For the text-containing cell, return its midpoint in [X, Y] coordinate format. 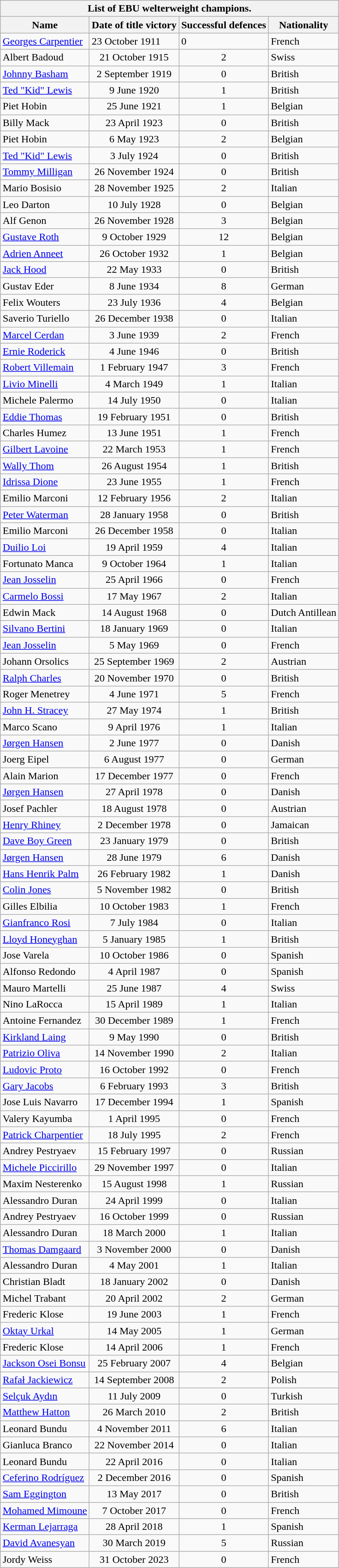
6 May 1923 [134, 139]
Livio Minelli [45, 384]
24 April 1999 [134, 1200]
19 June 2003 [134, 1315]
2 December 1978 [134, 825]
Kerman Lejarraga [45, 1527]
Michele Palermo [45, 400]
22 November 2014 [134, 1445]
11 July 2009 [134, 1396]
18 July 1995 [134, 1135]
Marcel Cerdan [45, 335]
27 May 1974 [134, 710]
Felix Wouters [45, 302]
2 December 2016 [134, 1478]
22 April 2016 [134, 1461]
Roger Menetrey [45, 694]
9 June 1920 [134, 90]
19 April 1959 [134, 547]
Tommy Milligan [45, 172]
18 January 2002 [134, 1282]
23 July 1936 [134, 302]
John H. Stracey [45, 710]
Ceferino Rodríguez [45, 1478]
26 October 1932 [134, 253]
Jack Hood [45, 270]
Patrizio Oliva [45, 1053]
12 February 1956 [134, 498]
28 November 1925 [134, 188]
Alf Genon [45, 221]
Johann Orsolics [45, 661]
4 May 2001 [134, 1266]
Sam Eggington [45, 1494]
28 June 1979 [134, 857]
16 October 1999 [134, 1216]
19 February 1951 [134, 416]
Gustav Eder [45, 286]
28 January 1958 [134, 515]
20 April 2002 [134, 1298]
20 November 1970 [134, 678]
Alfonso Redondo [45, 971]
Jose Luis Navarro [45, 1102]
28 April 2018 [134, 1527]
4 April 1987 [134, 971]
6 February 1993 [134, 1086]
21 October 1915 [134, 57]
Selçuk Aydın [45, 1396]
Mohamed Mimoune [45, 1510]
Valery Kayumba [45, 1119]
26 November 1924 [134, 172]
6 August 1977 [134, 760]
22 March 1953 [134, 449]
Maxim Nesterenko [45, 1184]
13 June 1951 [134, 433]
Ralph Charles [45, 678]
10 October 1983 [134, 906]
4 June 1971 [134, 694]
12 [224, 237]
List of EBU welterweight champions. [170, 9]
Leo Darton [45, 205]
15 February 1997 [134, 1151]
3 July 1924 [134, 155]
Antoine Fernandez [45, 1021]
1 February 1947 [134, 368]
10 July 1928 [134, 205]
Gianluca Branco [45, 1445]
Eddie Thomas [45, 416]
Saverio Turiello [45, 319]
Ernie Roderick [45, 351]
Turkish [303, 1396]
Jackson Osei Bonsu [45, 1363]
Name [45, 25]
Michele Piccirillo [45, 1167]
3 November 2000 [134, 1249]
Jose Varela [45, 955]
Gilles Elbilia [45, 906]
Duilio Loi [45, 547]
16 October 1992 [134, 1070]
Rafał Jackiewicz [45, 1380]
Kirkland Laing [45, 1037]
Adrien Anneet [45, 253]
2 June 1977 [134, 743]
Albert Badoud [45, 57]
23 April 1923 [134, 123]
7 October 2017 [134, 1510]
26 December 1938 [134, 319]
Mauro Martelli [45, 988]
5 May 1969 [134, 645]
Dutch Antillean [303, 612]
Ludovic Proto [45, 1070]
Georges Carpentier [45, 41]
Josef Pachler [45, 808]
23 October 1911 [134, 41]
Polish [303, 1380]
14 August 1968 [134, 612]
Gustave Roth [45, 237]
9 May 1990 [134, 1037]
Date of title victory [134, 25]
18 March 2000 [134, 1233]
23 January 1979 [134, 841]
4 March 1949 [134, 384]
15 April 1989 [134, 1004]
Wally Thom [45, 465]
26 March 2010 [134, 1412]
Jamaican [303, 825]
23 June 1955 [134, 482]
Nino LaRocca [45, 1004]
Alain Marion [45, 776]
17 May 1967 [134, 596]
Edwin Mack [45, 612]
Dave Boy Green [45, 841]
26 November 1928 [134, 221]
25 June 1987 [134, 988]
10 October 1986 [134, 955]
8 [224, 286]
22 May 1933 [134, 270]
14 November 1990 [134, 1053]
30 December 1989 [134, 1021]
26 February 1982 [134, 874]
26 August 1954 [134, 465]
Billy Mack [45, 123]
Patrick Charpentier [45, 1135]
13 May 2017 [134, 1494]
Peter Waterman [45, 515]
15 August 1998 [134, 1184]
Jordy Weiss [45, 1559]
14 April 2006 [134, 1347]
Oktay Urkal [45, 1331]
9 April 1976 [134, 727]
25 February 2007 [134, 1363]
Gary Jacobs [45, 1086]
David Avanesyan [45, 1543]
17 December 1994 [134, 1102]
Marco Scano [45, 727]
Robert Villemain [45, 368]
3 June 1939 [134, 335]
Mario Bosisio [45, 188]
25 September 1969 [134, 661]
Idrissa Dione [45, 482]
29 November 1997 [134, 1167]
30 March 2019 [134, 1543]
2 September 1919 [134, 74]
31 October 2023 [134, 1559]
Successful defences [224, 25]
Hans Henrik Palm [45, 874]
Gilbert Lavoine [45, 449]
18 August 1978 [134, 808]
Colin Jones [45, 890]
Joerg Eipel [45, 760]
8 June 1934 [134, 286]
14 September 2008 [134, 1380]
7 July 1984 [134, 923]
1 April 1995 [134, 1119]
Thomas Damgaard [45, 1249]
14 July 1950 [134, 400]
4 June 1946 [134, 351]
5 November 1982 [134, 890]
Lloyd Honeyghan [45, 939]
Christian Bladt [45, 1282]
Carmelo Bossi [45, 596]
Charles Humez [45, 433]
Gianfranco Rosi [45, 923]
Fortunato Manca [45, 564]
5 January 1985 [134, 939]
27 April 1978 [134, 792]
9 October 1964 [134, 564]
25 June 1921 [134, 106]
Michel Trabant [45, 1298]
Nationality [303, 25]
26 December 1958 [134, 531]
25 April 1966 [134, 580]
17 December 1977 [134, 776]
14 May 2005 [134, 1331]
9 October 1929 [134, 237]
Johnny Basham [45, 74]
18 January 1969 [134, 629]
Matthew Hatton [45, 1412]
4 November 2011 [134, 1429]
Henry Rhiney [45, 825]
Silvano Bertini [45, 629]
